Return the (x, y) coordinate for the center point of the cell that contains the specified text.  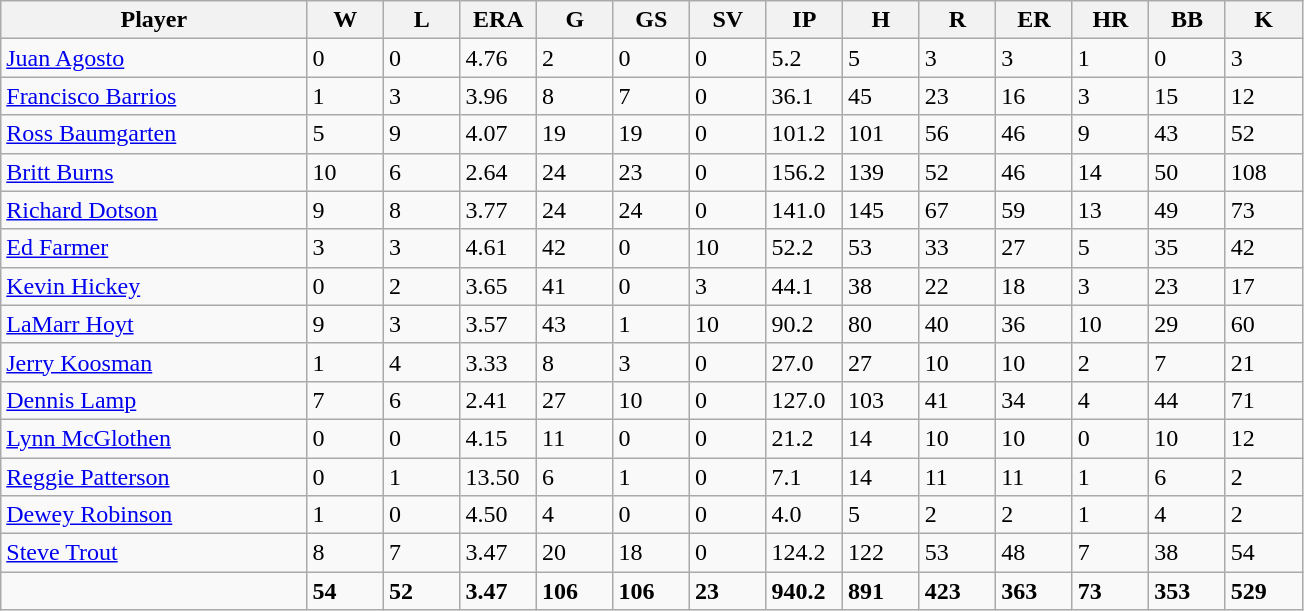
423 (958, 591)
36 (1034, 324)
80 (882, 324)
Dennis Lamp (154, 400)
50 (1188, 172)
Ed Farmer (154, 248)
IP (804, 20)
4.15 (498, 438)
ERA (498, 20)
ER (1034, 20)
529 (1264, 591)
SV (728, 20)
60 (1264, 324)
35 (1188, 248)
HR (1110, 20)
353 (1188, 591)
56 (958, 134)
139 (882, 172)
101 (882, 134)
3.33 (498, 362)
Player (154, 20)
4.0 (804, 515)
Jerry Koosman (154, 362)
5.2 (804, 58)
21 (1264, 362)
29 (1188, 324)
Richard Dotson (154, 210)
3.77 (498, 210)
141.0 (804, 210)
20 (574, 553)
2.64 (498, 172)
K (1264, 20)
44 (1188, 400)
Juan Agosto (154, 58)
124.2 (804, 553)
103 (882, 400)
W (346, 20)
Lynn McGlothen (154, 438)
7.1 (804, 477)
122 (882, 553)
4.07 (498, 134)
2.41 (498, 400)
BB (1188, 20)
22 (958, 286)
GS (652, 20)
3.65 (498, 286)
145 (882, 210)
34 (1034, 400)
13.50 (498, 477)
Ross Baumgarten (154, 134)
891 (882, 591)
27.0 (804, 362)
940.2 (804, 591)
Francisco Barrios (154, 96)
4.50 (498, 515)
59 (1034, 210)
67 (958, 210)
Reggie Patterson (154, 477)
21.2 (804, 438)
90.2 (804, 324)
G (574, 20)
Steve Trout (154, 553)
4.76 (498, 58)
48 (1034, 553)
36.1 (804, 96)
16 (1034, 96)
108 (1264, 172)
L (422, 20)
Britt Burns (154, 172)
49 (1188, 210)
R (958, 20)
LaMarr Hoyt (154, 324)
40 (958, 324)
33 (958, 248)
101.2 (804, 134)
71 (1264, 400)
127.0 (804, 400)
13 (1110, 210)
156.2 (804, 172)
Dewey Robinson (154, 515)
3.57 (498, 324)
45 (882, 96)
Kevin Hickey (154, 286)
17 (1264, 286)
15 (1188, 96)
44.1 (804, 286)
4.61 (498, 248)
52.2 (804, 248)
H (882, 20)
3.96 (498, 96)
363 (1034, 591)
